Detect which cell encompasses the target text, then output its [X, Y] center coordinate. 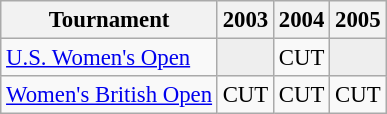
2003 [245, 20]
U.S. Women's Open [110, 58]
2005 [358, 20]
2004 [302, 20]
Women's British Open [110, 95]
Tournament [110, 20]
